Provide the [X, Y] coordinate of the cell's center where the given text is located.  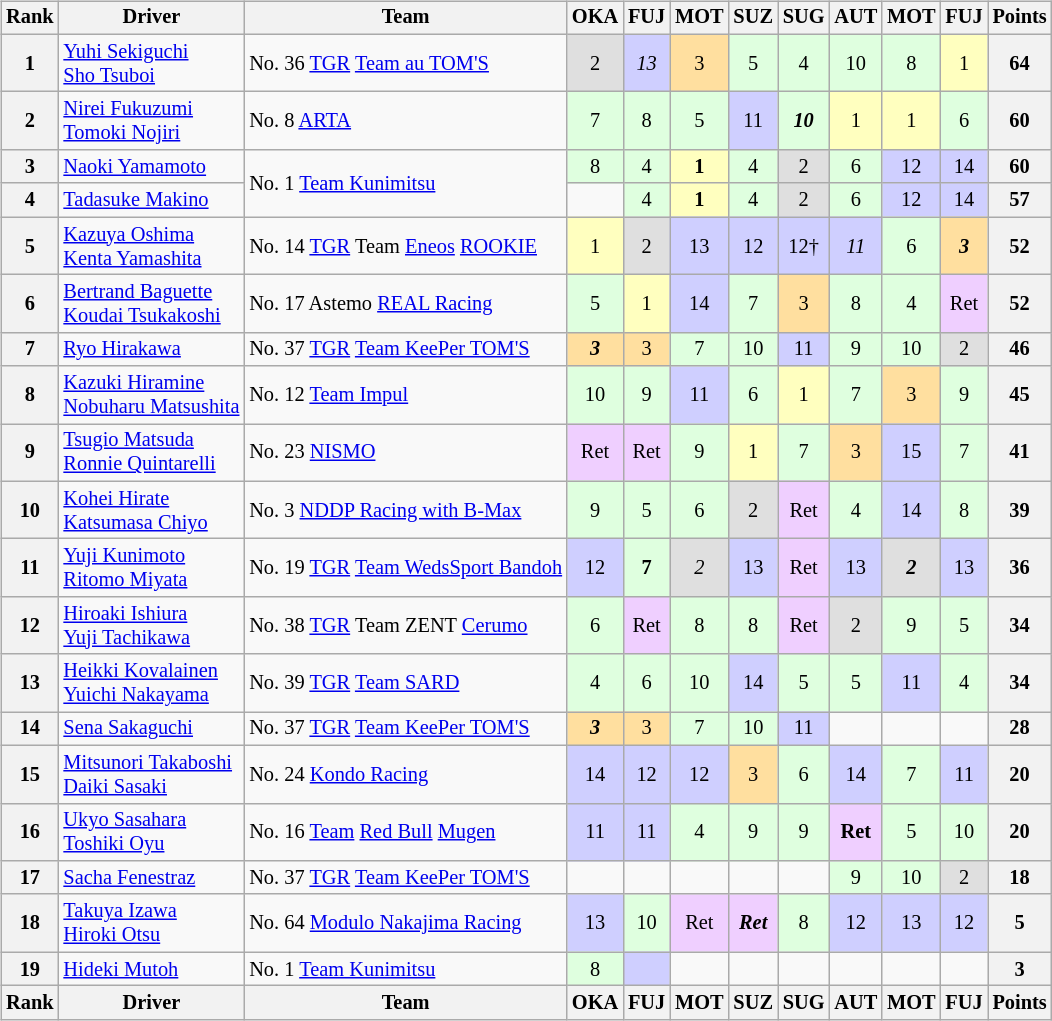
41 [1020, 453]
Hiroaki Ishiura Yuji Tachikawa [152, 626]
No. 64 Modulo Nakajima Racing [406, 923]
Sena Sakaguchi [152, 729]
No. 17 Astemo REAL Racing [406, 304]
No. 14 TGR Team Eneos ROOKIE [406, 246]
19 [30, 969]
45 [1020, 395]
Yuhi Sekiguchi Sho Tsuboi [152, 63]
Tsugio Matsuda Ronnie Quintarelli [152, 453]
Kazuya Oshima Kenta Yamashita [152, 246]
Kohei Hirate Katsumasa Chiyo [152, 510]
No. 19 TGR Team WedsSport Bandoh [406, 568]
39 [1020, 510]
57 [1020, 200]
Ukyo Sasahara Toshiki Oyu [152, 832]
Yuji Kunimoto Ritomo Miyata [152, 568]
28 [1020, 729]
Tadasuke Makino [152, 200]
Hideki Mutoh [152, 969]
No. 24 Kondo Racing [406, 774]
64 [1020, 63]
Nirei Fukuzumi Tomoki Nojiri [152, 121]
No. 23 NISMO [406, 453]
No. 38 TGR Team ZENT Cerumo [406, 626]
Takuya Izawa Hiroki Otsu [152, 923]
No. 36 TGR Team au TOM'S [406, 63]
Bertrand Baguette Koudai Tsukakoshi [152, 304]
Kazuki Hiramine Nobuharu Matsushita [152, 395]
36 [1020, 568]
Heikki Kovalainen Yuichi Nakayama [152, 683]
12† [804, 246]
Ryo Hirakawa [152, 349]
17 [30, 878]
No. 8 ARTA [406, 121]
Mitsunori Takaboshi Daiki Sasaki [152, 774]
No. 39 TGR Team SARD [406, 683]
Sacha Fenestraz [152, 878]
16 [30, 832]
No. 12 Team Impul [406, 395]
Naoki Yamamoto [152, 167]
No. 3 NDDP Racing with B-Max [406, 510]
No. 16 Team Red Bull Mugen [406, 832]
46 [1020, 349]
